Identify which cell holds the provided text, then report its [X, Y] central coordinate. 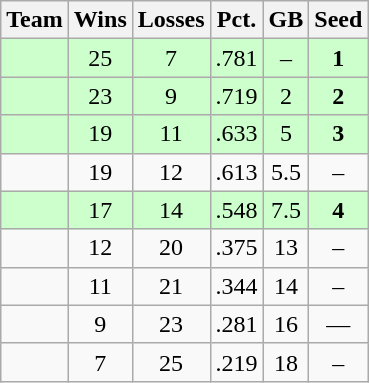
3 [338, 134]
Team [35, 20]
.344 [236, 286]
13 [286, 248]
.219 [236, 362]
Wins [100, 20]
— [338, 324]
4 [338, 210]
16 [286, 324]
Losses [171, 20]
18 [286, 362]
5.5 [286, 172]
21 [171, 286]
Seed [338, 20]
.719 [236, 96]
1 [338, 58]
.281 [236, 324]
.375 [236, 248]
5 [286, 134]
.781 [236, 58]
Pct. [236, 20]
.548 [236, 210]
20 [171, 248]
.613 [236, 172]
17 [100, 210]
.633 [236, 134]
7.5 [286, 210]
GB [286, 20]
